Determine the (X, Y) coordinate at the center of the cell enclosing the given text.  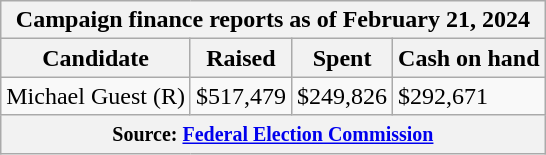
Spent (342, 58)
Campaign finance reports as of February 21, 2024 (273, 20)
Source: Federal Election Commission (273, 134)
Michael Guest (R) (96, 96)
Raised (240, 58)
Cash on hand (469, 58)
$517,479 (240, 96)
Candidate (96, 58)
$249,826 (342, 96)
$292,671 (469, 96)
